Scan for the cell matching the given text and deliver its [x, y] coordinate at center. 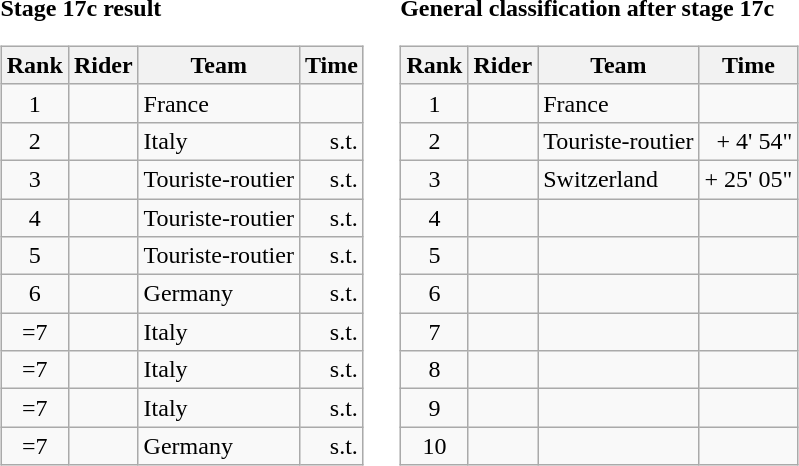
10 [434, 446]
8 [434, 370]
Switzerland [618, 179]
9 [434, 408]
+ 25' 05" [748, 179]
+ 4' 54" [748, 141]
7 [434, 332]
